Scan for the cell matching the given text and deliver its [X, Y] coordinate at center. 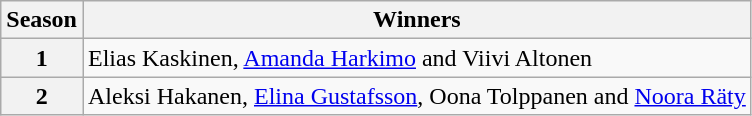
Winners [416, 20]
Season [42, 20]
1 [42, 58]
Aleksi Hakanen, Elina Gustafsson, Oona Tolppanen and Noora Räty [416, 96]
2 [42, 96]
Elias Kaskinen, Amanda Harkimo and Viivi Altonen [416, 58]
